Provide the [x, y] coordinate of the cell's center where the given text is located.  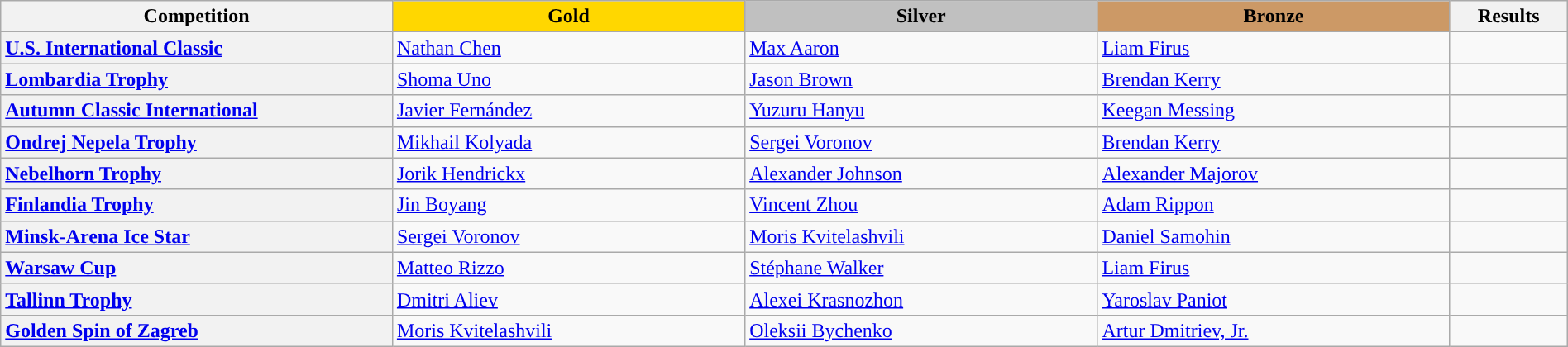
Dmitri Aliev [568, 299]
Autumn Classic International [197, 111]
Alexei Krasnozhon [921, 299]
Golden Spin of Zagreb [197, 330]
Vincent Zhou [921, 205]
Keegan Messing [1274, 111]
Alexander Johnson [921, 173]
Shoma Uno [568, 79]
Nathan Chen [568, 48]
Mikhail Kolyada [568, 142]
Stéphane Walker [921, 268]
Javier Fernández [568, 111]
Silver [921, 17]
Warsaw Cup [197, 268]
Matteo Rizzo [568, 268]
Yaroslav Paniot [1274, 299]
Tallinn Trophy [197, 299]
Jorik Hendrickx [568, 173]
Competition [197, 17]
Nebelhorn Trophy [197, 173]
Jason Brown [921, 79]
Daniel Samohin [1274, 236]
Lombardia Trophy [197, 79]
Jin Boyang [568, 205]
Results [1508, 17]
Gold [568, 17]
Yuzuru Hanyu [921, 111]
U.S. International Classic [197, 48]
Alexander Majorov [1274, 173]
Finlandia Trophy [197, 205]
Artur Dmitriev, Jr. [1274, 330]
Adam Rippon [1274, 205]
Oleksii Bychenko [921, 330]
Ondrej Nepela Trophy [197, 142]
Bronze [1274, 17]
Max Aaron [921, 48]
Minsk-Arena Ice Star [197, 236]
